Find where the given text appears and provide that cell's center as (X, Y) coordinate. 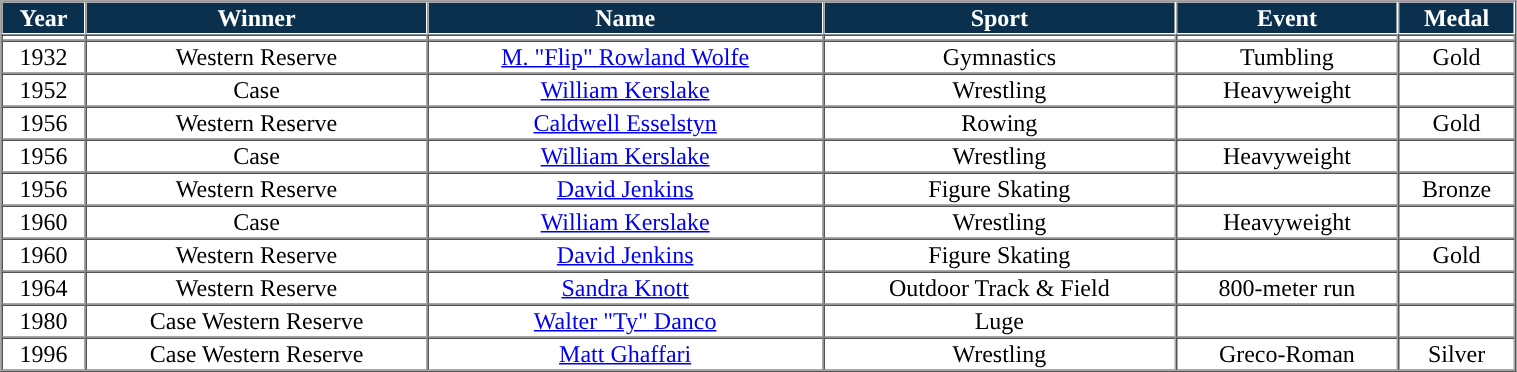
Greco-Roman (1287, 354)
M. "Flip" Rowland Wolfe (624, 56)
Gymnastics (1000, 56)
Year (44, 18)
Event (1287, 18)
1952 (44, 90)
Sandra Knott (624, 288)
Silver (1456, 354)
Luge (1000, 320)
800-meter run (1287, 288)
Walter "Ty" Danco (624, 320)
Rowing (1000, 122)
Caldwell Esselstyn (624, 122)
Medal (1456, 18)
1996 (44, 354)
Matt Ghaffari (624, 354)
1932 (44, 56)
Tumbling (1287, 56)
1980 (44, 320)
Sport (1000, 18)
1964 (44, 288)
Bronze (1456, 188)
Winner (257, 18)
Name (624, 18)
Outdoor Track & Field (1000, 288)
